Provide the (x, y) coordinate of the cell's center where the given text is located.  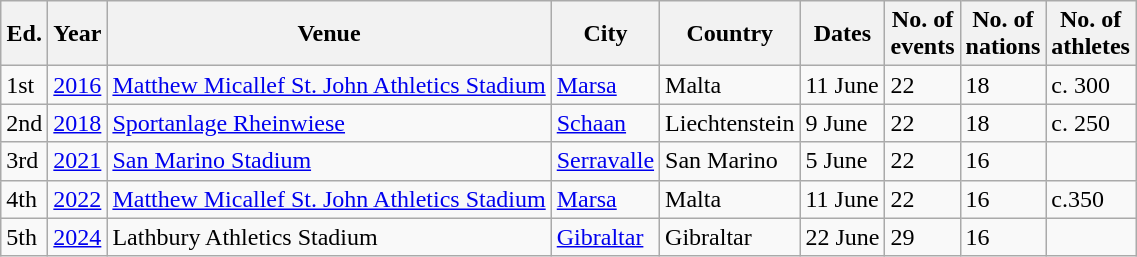
1st (24, 85)
No. ofathletes (1091, 34)
Liechtenstein (730, 123)
Serravalle (605, 161)
2016 (78, 85)
San Marino Stadium (329, 161)
2nd (24, 123)
5 June (842, 161)
2022 (78, 199)
5th (24, 237)
Dates (842, 34)
2018 (78, 123)
c. 300 (1091, 85)
No. ofnations (1003, 34)
Year (78, 34)
Lathbury Athletics Stadium (329, 237)
Schaan (605, 123)
Venue (329, 34)
City (605, 34)
22 June (842, 237)
Sportanlage Rheinwiese (329, 123)
2021 (78, 161)
Country (730, 34)
San Marino (730, 161)
2024 (78, 237)
c. 250 (1091, 123)
29 (922, 237)
c.350 (1091, 199)
4th (24, 199)
Ed. (24, 34)
3rd (24, 161)
9 June (842, 123)
No. ofevents (922, 34)
